Search for the cell housing the specified text and yield its (x, y) center coordinate. 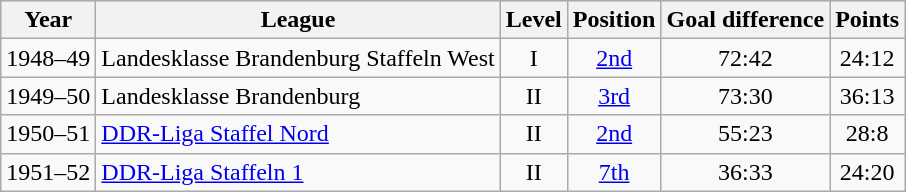
Year (48, 20)
Goal difference (746, 20)
DDR-Liga Staffel Nord (298, 134)
3rd (614, 96)
7th (614, 172)
Landesklasse Brandenburg Staffeln West (298, 58)
36:33 (746, 172)
55:23 (746, 134)
1950–51 (48, 134)
73:30 (746, 96)
League (298, 20)
36:13 (868, 96)
Position (614, 20)
1949–50 (48, 96)
Level (534, 20)
Landesklasse Brandenburg (298, 96)
24:20 (868, 172)
24:12 (868, 58)
1948–49 (48, 58)
DDR-Liga Staffeln 1 (298, 172)
72:42 (746, 58)
28:8 (868, 134)
I (534, 58)
1951–52 (48, 172)
Points (868, 20)
